Scan for the cell matching the given text and deliver its (x, y) coordinate at center. 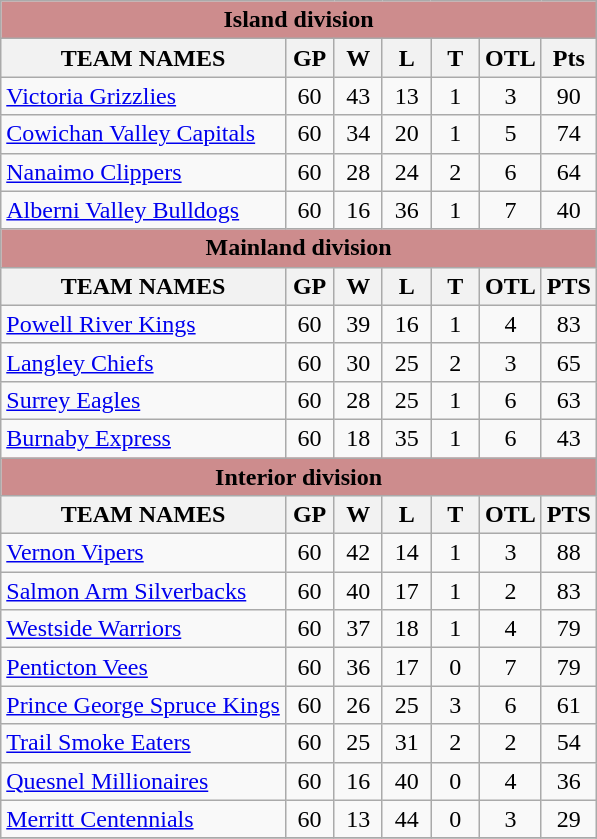
Victoria Grizzlies (144, 96)
29 (568, 819)
42 (358, 553)
14 (406, 553)
31 (406, 743)
Quesnel Millionaires (144, 781)
Langley Chiefs (144, 362)
Burnaby Express (144, 438)
65 (568, 362)
Island division (299, 20)
Merritt Centennials (144, 819)
20 (406, 134)
54 (568, 743)
37 (358, 629)
Cowichan Valley Capitals (144, 134)
35 (406, 438)
88 (568, 553)
Trail Smoke Eaters (144, 743)
61 (568, 705)
Interior division (299, 477)
26 (358, 705)
Surrey Eagles (144, 400)
39 (358, 324)
Vernon Vipers (144, 553)
64 (568, 172)
Alberni Valley Bulldogs (144, 210)
5 (511, 134)
Salmon Arm Silverbacks (144, 591)
Prince George Spruce Kings (144, 705)
Powell River Kings (144, 324)
63 (568, 400)
Pts (568, 58)
Penticton Vees (144, 667)
34 (358, 134)
44 (406, 819)
Nanaimo Clippers (144, 172)
74 (568, 134)
24 (406, 172)
30 (358, 362)
90 (568, 96)
Westside Warriors (144, 629)
Mainland division (299, 248)
